Pinpoint the cell where the given text exists, returning its (X, Y) midpoint coordinate. 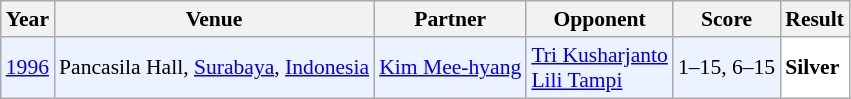
Partner (450, 19)
Opponent (600, 19)
1–15, 6–15 (726, 68)
Year (28, 19)
Score (726, 19)
Silver (814, 68)
Pancasila Hall, Surabaya, Indonesia (214, 68)
Venue (214, 19)
1996 (28, 68)
Tri Kusharjanto Lili Tampi (600, 68)
Result (814, 19)
Kim Mee-hyang (450, 68)
